Return (X, Y) of the center of cell containing provided text 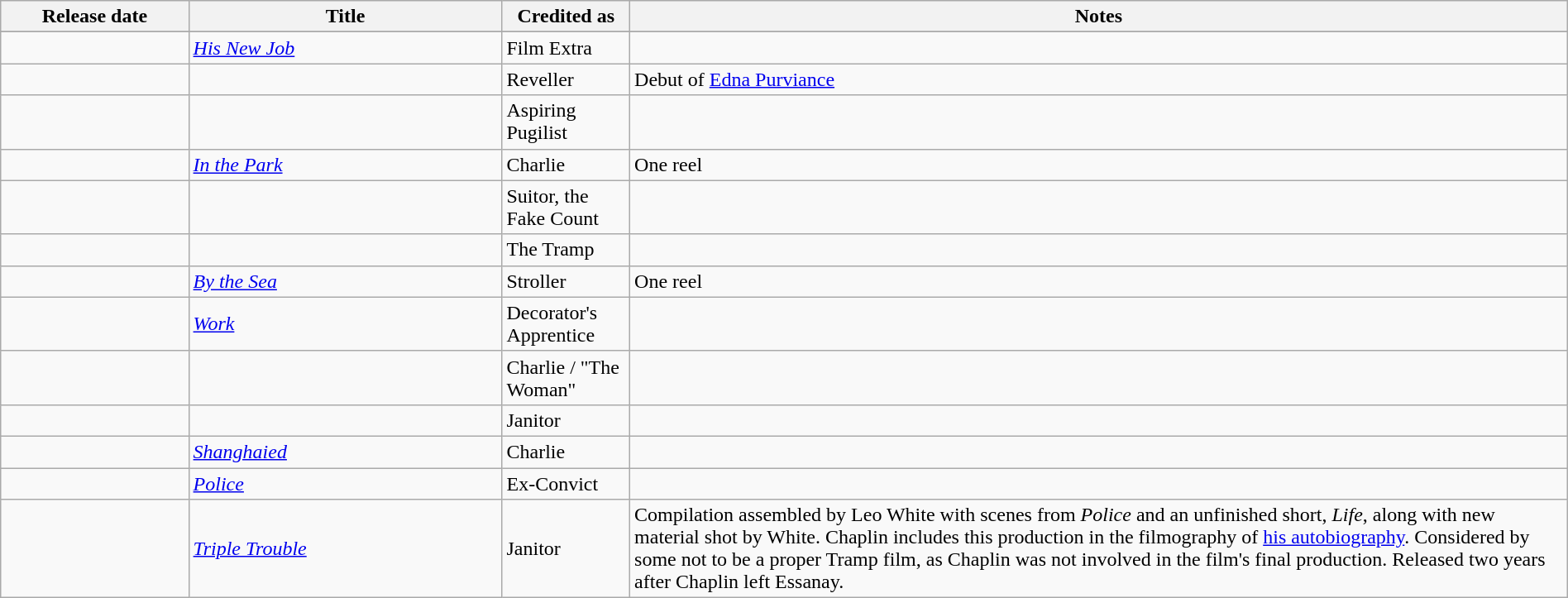
By the Sea (346, 281)
Suitor, the Fake Count (566, 207)
Triple Trouble (346, 549)
Title (346, 17)
Debut of Edna Purviance (1099, 79)
Film Extra (566, 48)
Credited as (566, 17)
Stroller (566, 281)
In the Park (346, 165)
Charlie / "The Woman" (566, 377)
Release date (94, 17)
The Tramp (566, 250)
Notes (1099, 17)
Reveller (566, 79)
Ex-Convict (566, 484)
Aspiring Pugilist (566, 122)
Decorator's Apprentice (566, 324)
His New Job (346, 48)
Police (346, 484)
Work (346, 324)
Shanghaied (346, 452)
